Locate the cell with the specified text and output its [X, Y] center coordinate. 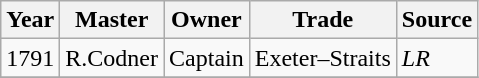
Year [30, 20]
Master [112, 20]
R.Codner [112, 58]
1791 [30, 58]
Trade [322, 20]
Owner [207, 20]
Captain [207, 58]
LR [436, 58]
Source [436, 20]
Exeter–Straits [322, 58]
